Extract the [x, y] coordinate from the center of the cell holding the provided text.  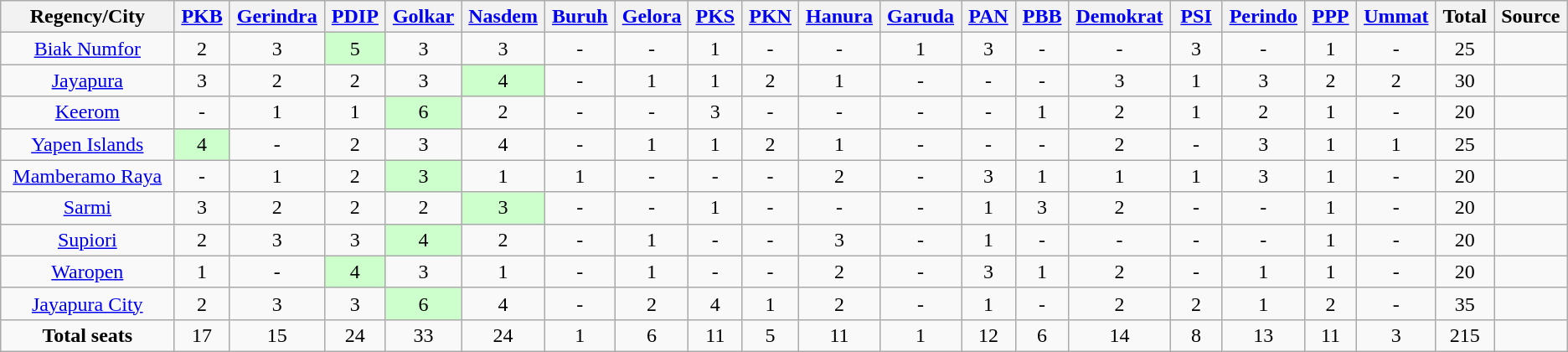
Total [1465, 17]
Keerom [87, 112]
33 [423, 335]
Perindo [1263, 17]
35 [1465, 303]
13 [1263, 335]
PSI [1196, 17]
Mamberamo Raya [87, 176]
PKB [202, 17]
PDIP [355, 17]
Biak Numfor [87, 49]
Golkar [423, 17]
Buruh [580, 17]
8 [1196, 335]
Regency/City [87, 17]
Yapen Islands [87, 144]
15 [276, 335]
PKN [771, 17]
PAN [988, 17]
Gerindra [276, 17]
Sarmi [87, 208]
Ummat [1396, 17]
Source [1531, 17]
Jayapura [87, 80]
PPP [1330, 17]
Jayapura City [87, 303]
Hanura [839, 17]
PBB [1042, 17]
Gelora [652, 17]
Demokrat [1119, 17]
Garuda [921, 17]
Nasdem [503, 17]
12 [988, 335]
Waropen [87, 272]
215 [1465, 335]
30 [1465, 80]
17 [202, 335]
PKS [715, 17]
Supiori [87, 240]
Total seats [87, 335]
14 [1119, 335]
